Detect which cell encompasses the target text, then output its [X, Y] center coordinate. 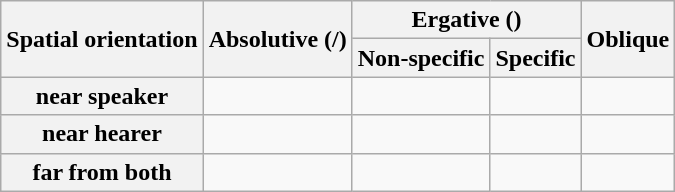
Specific [536, 58]
near speaker [102, 96]
Ergative () [466, 20]
Non-specific [421, 58]
Oblique [628, 39]
Spatial orientation [102, 39]
Absolutive (/) [278, 39]
near hearer [102, 134]
far from both [102, 172]
